Capture the cell that displays the provided text and extract its (x, y) central coordinate. 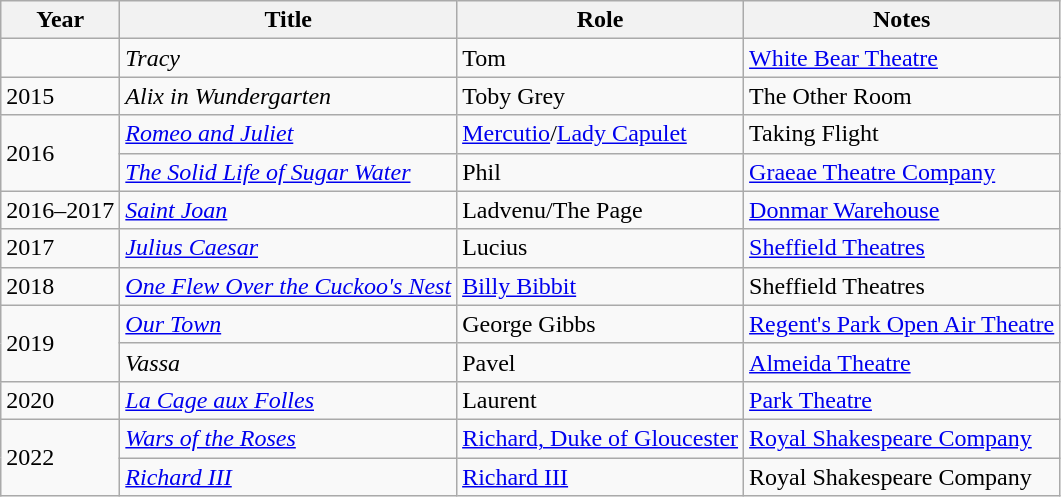
Graeae Theatre Company (902, 172)
Donmar Warehouse (902, 210)
2019 (60, 343)
2016 (60, 153)
La Cage aux Folles (288, 400)
One Flew Over the Cuckoo's Nest (288, 286)
2018 (60, 286)
Park Theatre (902, 400)
The Other Room (902, 96)
Richard, Duke of Gloucester (600, 438)
2015 (60, 96)
Billy Bibbit (600, 286)
Ladvenu/The Page (600, 210)
Year (60, 20)
Tracy (288, 58)
George Gibbs (600, 324)
2020 (60, 400)
Julius Caesar (288, 248)
Mercutio/Lady Capulet (600, 134)
Wars of the Roses (288, 438)
Toby Grey (600, 96)
Notes (902, 20)
Tom (600, 58)
White Bear Theatre (902, 58)
2016–2017 (60, 210)
Almeida Theatre (902, 362)
Lucius (600, 248)
Title (288, 20)
2022 (60, 457)
Pavel (600, 362)
Laurent (600, 400)
2017 (60, 248)
Saint Joan (288, 210)
Romeo and Juliet (288, 134)
Regent's Park Open Air Theatre (902, 324)
Our Town (288, 324)
Alix in Wundergarten (288, 96)
The Solid Life of Sugar Water (288, 172)
Vassa (288, 362)
Phil (600, 172)
Role (600, 20)
Taking Flight (902, 134)
